Locate the cell with the specified text and output its (X, Y) center coordinate. 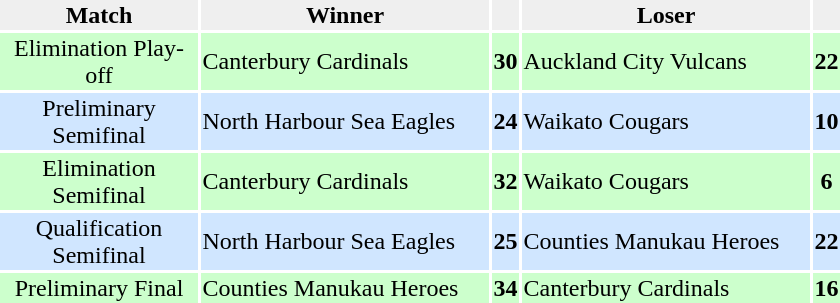
32 (506, 182)
10 (826, 122)
Elimination Play-off (99, 62)
Auckland City Vulcans (666, 62)
Elimination Semifinal (99, 182)
Match (99, 15)
34 (506, 288)
30 (506, 62)
16 (826, 288)
Preliminary Semifinal (99, 122)
24 (506, 122)
25 (506, 242)
Loser (666, 15)
6 (826, 182)
Qualification Semifinal (99, 242)
Winner (345, 15)
Preliminary Final (99, 288)
